Provide the (x, y) coordinate of the cell's center where the given text is located.  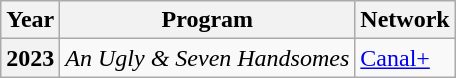
Year (30, 20)
Program (208, 20)
Network (405, 20)
An Ugly & Seven Handsomes (208, 58)
Canal+ (405, 58)
2023 (30, 58)
